Identify which cell holds the provided text, then report its [x, y] central coordinate. 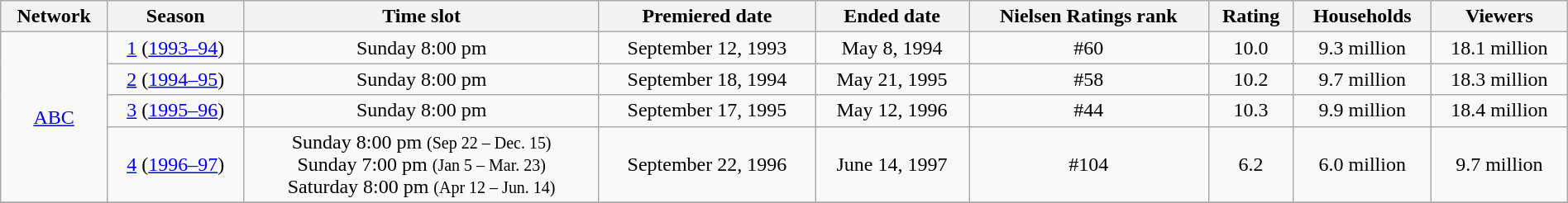
ABC [55, 117]
10.0 [1250, 48]
9.9 million [1362, 111]
#60 [1088, 48]
September 18, 1994 [706, 79]
9.3 million [1362, 48]
May 12, 1996 [892, 111]
September 17, 1995 [706, 111]
3 (1995–96) [175, 111]
September 22, 1996 [706, 164]
Nielsen Ratings rank [1088, 17]
6.2 [1250, 164]
#58 [1088, 79]
#44 [1088, 111]
June 14, 1997 [892, 164]
#104 [1088, 164]
Time slot [422, 17]
Ended date [892, 17]
18.1 million [1500, 48]
September 12, 1993 [706, 48]
Households [1362, 17]
Rating [1250, 17]
1 (1993–94) [175, 48]
6.0 million [1362, 164]
18.3 million [1500, 79]
4 (1996–97) [175, 164]
Network [55, 17]
18.4 million [1500, 111]
10.2 [1250, 79]
May 8, 1994 [892, 48]
10.3 [1250, 111]
Sunday 8:00 pm (Sep 22 – Dec. 15)Sunday 7:00 pm (Jan 5 – Mar. 23)Saturday 8:00 pm (Apr 12 – Jun. 14) [422, 164]
2 (1994–95) [175, 79]
Season [175, 17]
May 21, 1995 [892, 79]
Viewers [1500, 17]
Premiered date [706, 17]
